Extract the (x, y) coordinate from the center of the cell holding the provided text.  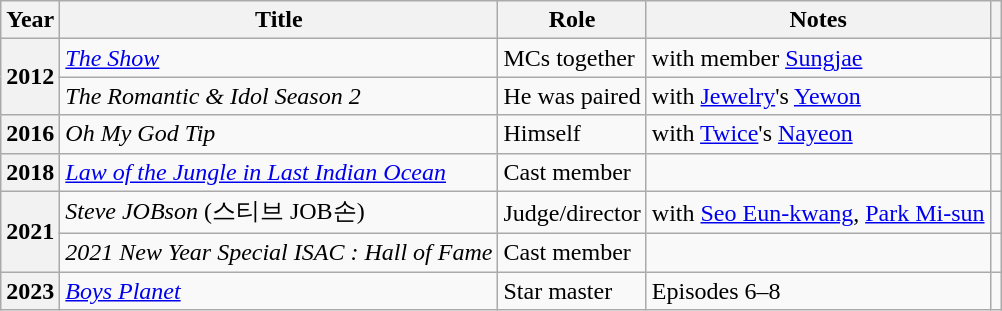
The Romantic & Idol Season 2 (279, 96)
2023 (30, 291)
with Seo Eun-kwang, Park Mi-sun (818, 212)
Oh My God Tip (279, 134)
Star master (572, 291)
with Jewelry's Yewon (818, 96)
Law of the Jungle in Last Indian Ocean (279, 172)
Himself (572, 134)
Notes (818, 20)
2012 (30, 77)
Role (572, 20)
He was paired (572, 96)
2018 (30, 172)
Title (279, 20)
2016 (30, 134)
Steve JOBson (스티브 JOB손) (279, 212)
2021 New Year Special ISAC : Hall of Fame (279, 253)
The Show (279, 58)
Boys Planet (279, 291)
with Twice's Nayeon (818, 134)
Year (30, 20)
Judge/director (572, 212)
Episodes 6–8 (818, 291)
2021 (30, 232)
with member Sungjae (818, 58)
MCs together (572, 58)
